Identify which cell holds the provided text, then report its [X, Y] central coordinate. 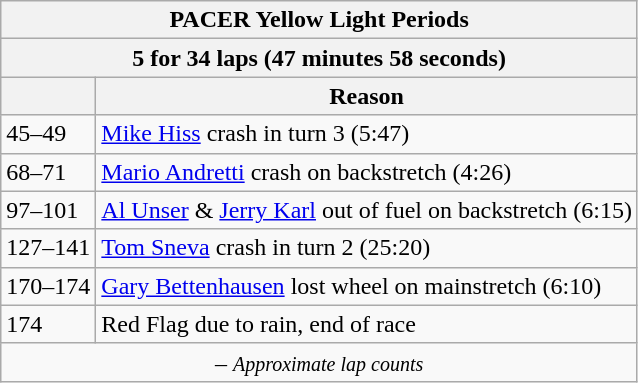
Mario Andretti crash on backstretch (4:26) [367, 172]
5 for 34 laps (47 minutes 58 seconds) [320, 58]
– Approximate lap counts [320, 362]
PACER Yellow Light Periods [320, 20]
Mike Hiss crash in turn 3 (5:47) [367, 134]
Tom Sneva crash in turn 2 (25:20) [367, 248]
170–174 [48, 286]
174 [48, 324]
127–141 [48, 248]
Al Unser & Jerry Karl out of fuel on backstretch (6:15) [367, 210]
68–71 [48, 172]
45–49 [48, 134]
Gary Bettenhausen lost wheel on mainstretch (6:10) [367, 286]
Red Flag due to rain, end of race [367, 324]
97–101 [48, 210]
Reason [367, 96]
